Pinpoint the cell where the given text exists, returning its [x, y] midpoint coordinate. 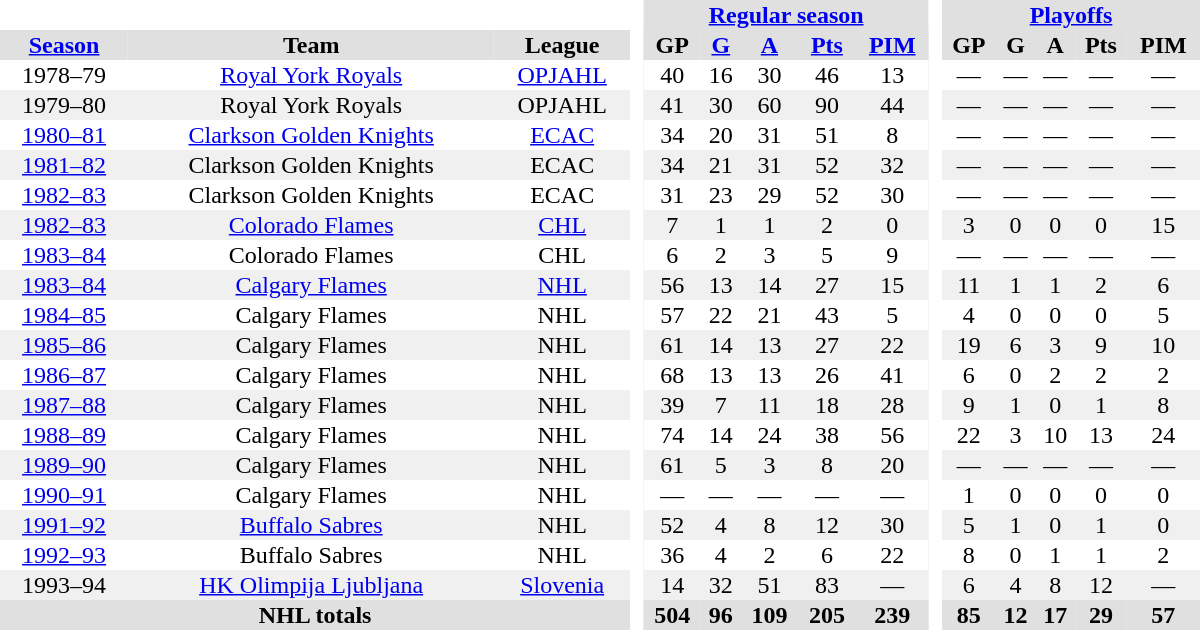
1989–90 [64, 465]
1986–87 [64, 375]
Season [64, 45]
85 [969, 615]
HK Olimpija Ljubljana [311, 585]
60 [770, 105]
74 [672, 435]
38 [826, 435]
League [562, 45]
90 [826, 105]
239 [892, 615]
Slovenia [562, 585]
1981–82 [64, 165]
Playoffs [1071, 15]
68 [672, 375]
28 [892, 405]
83 [826, 585]
23 [721, 195]
205 [826, 615]
1984–85 [64, 315]
NHL totals [315, 615]
26 [826, 375]
16 [721, 75]
Team [311, 45]
17 [1055, 615]
1980–81 [64, 135]
1988–89 [64, 435]
1993–94 [64, 585]
46 [826, 75]
109 [770, 615]
1992–93 [64, 555]
18 [826, 405]
40 [672, 75]
39 [672, 405]
44 [892, 105]
1990–91 [64, 495]
43 [826, 315]
96 [721, 615]
36 [672, 555]
504 [672, 615]
1987–88 [64, 405]
1985–86 [64, 345]
19 [969, 345]
1991–92 [64, 525]
Regular season [786, 15]
1978–79 [64, 75]
1979–80 [64, 105]
